Find where the given text appears and provide that cell's center as (X, Y) coordinate. 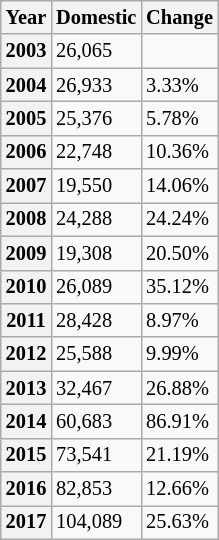
14.06% (180, 186)
8.97% (180, 320)
73,541 (96, 455)
10.36% (180, 152)
2005 (26, 118)
25.63% (180, 522)
35.12% (180, 287)
24,288 (96, 219)
32,467 (96, 388)
19,308 (96, 253)
21.19% (180, 455)
2007 (26, 186)
60,683 (96, 421)
2013 (26, 388)
12.66% (180, 489)
Change (180, 17)
86.91% (180, 421)
2012 (26, 354)
2016 (26, 489)
Domestic (96, 17)
2010 (26, 287)
26,065 (96, 51)
3.33% (180, 85)
24.24% (180, 219)
2014 (26, 421)
82,853 (96, 489)
2004 (26, 85)
25,376 (96, 118)
28,428 (96, 320)
20.50% (180, 253)
2017 (26, 522)
9.99% (180, 354)
104,089 (96, 522)
5.78% (180, 118)
2015 (26, 455)
25,588 (96, 354)
19,550 (96, 186)
2011 (26, 320)
2009 (26, 253)
26.88% (180, 388)
22,748 (96, 152)
2006 (26, 152)
26,089 (96, 287)
26,933 (96, 85)
2003 (26, 51)
2008 (26, 219)
Year (26, 17)
